Find where the given text appears and provide that cell's center as [X, Y] coordinate. 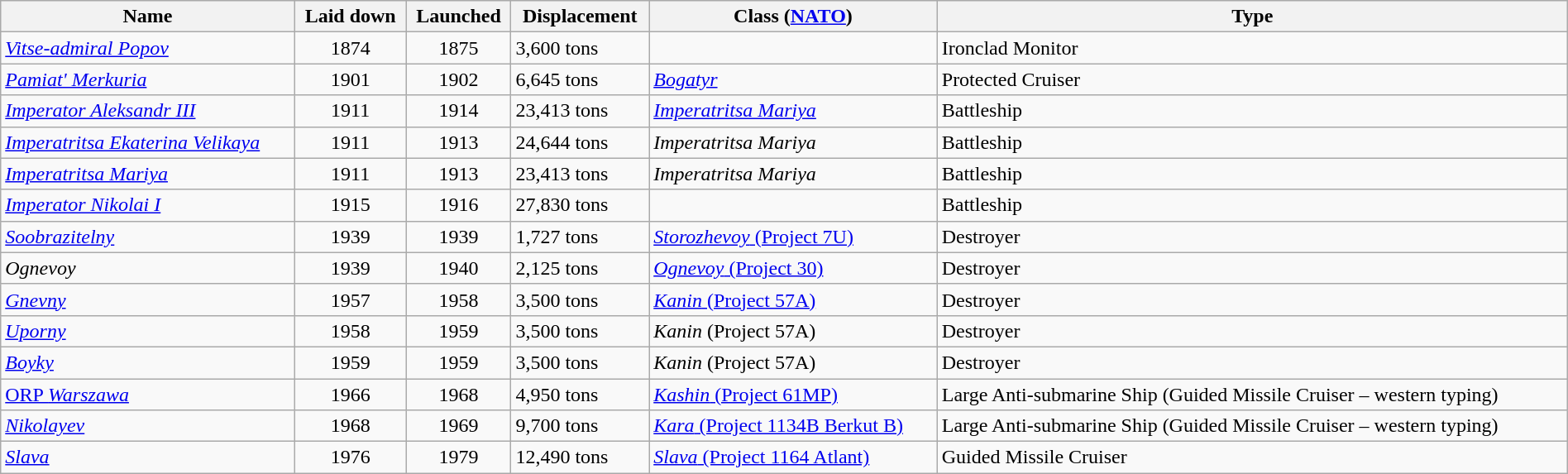
Slava [147, 457]
1914 [458, 111]
Launched [458, 17]
Kashin (Project 61MP) [794, 395]
27,830 tons [581, 205]
Type [1252, 17]
1976 [351, 457]
1969 [458, 426]
Imperator Aleksandr III [147, 111]
Ironclad Monitor [1252, 48]
Vitse-admiral Popov [147, 48]
2,125 tons [581, 268]
Ognevoy [147, 268]
3,600 tons [581, 48]
1874 [351, 48]
Imperator Nikolai I [147, 205]
Name [147, 17]
Displacement [581, 17]
9,700 tons [581, 426]
Pamiat' Merkuria [147, 79]
Soobrazitelny [147, 237]
Kara (Project 1134B Berkut B) [794, 426]
12,490 tons [581, 457]
1916 [458, 205]
Nikolayev [147, 426]
1902 [458, 79]
Laid down [351, 17]
Bogatyr [794, 79]
24,644 tons [581, 142]
4,950 tons [581, 395]
ORP Warszawa [147, 395]
1979 [458, 457]
6,645 tons [581, 79]
1915 [351, 205]
Imperatritsa Ekaterina Velikaya [147, 142]
Uporny [147, 331]
1901 [351, 79]
Ognevoy (Project 30) [794, 268]
1940 [458, 268]
Gnevny [147, 299]
Class (NATO) [794, 17]
Storozhevoy (Project 7U) [794, 237]
1,727 tons [581, 237]
1875 [458, 48]
1966 [351, 395]
Slava (Project 1164 Atlant) [794, 457]
1957 [351, 299]
Boyky [147, 362]
Guided Missile Cruiser [1252, 457]
Protected Cruiser [1252, 79]
